Capture the cell that displays the provided text and extract its [X, Y] central coordinate. 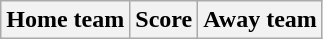
Home team [66, 20]
Away team [260, 20]
Score [164, 20]
